Identify which cell holds the provided text, then report its (X, Y) central coordinate. 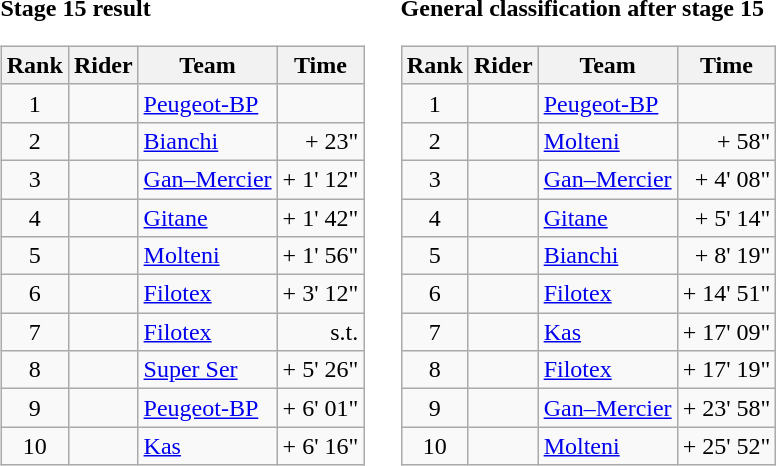
+ 5' 14" (726, 217)
+ 25' 52" (726, 446)
+ 4' 08" (726, 179)
+ 1' 12" (320, 179)
+ 14' 51" (726, 294)
+ 3' 12" (320, 294)
+ 17' 09" (726, 332)
+ 23" (320, 141)
+ 1' 42" (320, 217)
+ 58" (726, 141)
+ 5' 26" (320, 370)
Super Ser (208, 370)
+ 23' 58" (726, 408)
+ 6' 16" (320, 446)
+ 1' 56" (320, 256)
+ 17' 19" (726, 370)
+ 6' 01" (320, 408)
+ 8' 19" (726, 256)
s.t. (320, 332)
